Detect which cell encompasses the target text, then output its [X, Y] center coordinate. 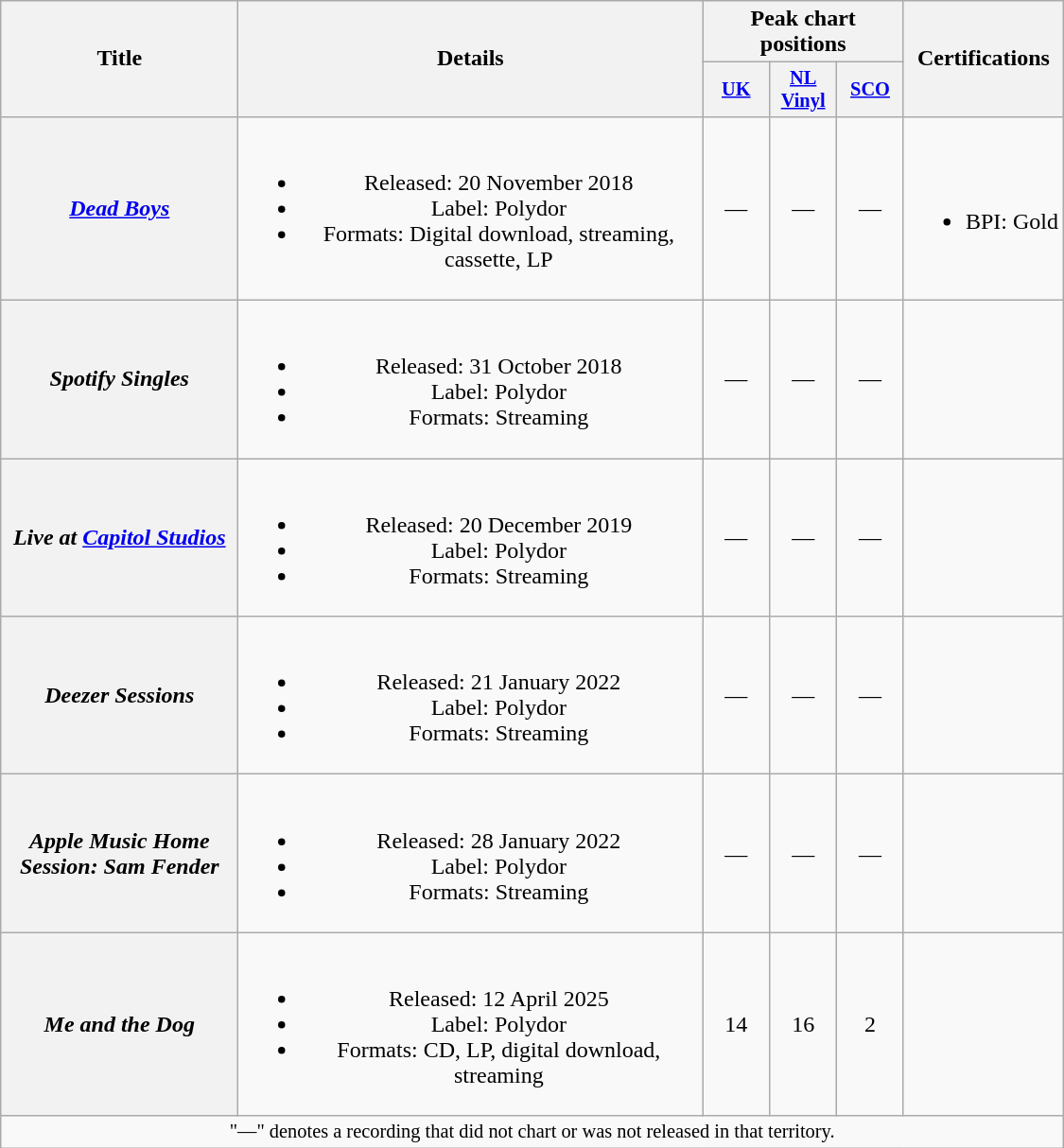
UK [736, 90]
NLVinyl [804, 90]
Spotify Singles [119, 380]
Deezer Sessions [119, 696]
Released: 21 January 2022Label: PolydorFormats: Streaming [471, 696]
"—" denotes a recording that did not chart or was not released in that territory. [532, 1132]
Released: 20 December 2019Label: PolydorFormats: Streaming [471, 537]
2 [870, 1024]
BPI: Gold [984, 208]
Apple Music Home Session: Sam Fender [119, 853]
Released: 20 November 2018Label: PolydorFormats: Digital download, streaming,cassette, LP [471, 208]
Released: 12 April 2025Label: PolydorFormats: CD, LP, digital download, streaming [471, 1024]
Title [119, 59]
SCO [870, 90]
Details [471, 59]
Live at Capitol Studios [119, 537]
Peak chart positions [804, 32]
14 [736, 1024]
Released: 31 October 2018Label: PolydorFormats: Streaming [471, 380]
Released: 28 January 2022Label: PolydorFormats: Streaming [471, 853]
Me and the Dog [119, 1024]
16 [804, 1024]
Dead Boys [119, 208]
Certifications [984, 59]
